Extract the [X, Y] coordinate from the center of the cell holding the provided text.  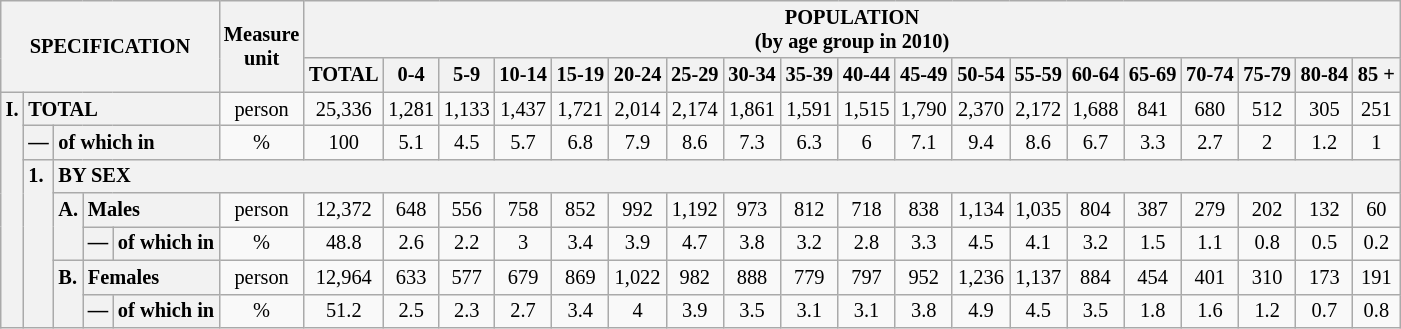
838 [924, 210]
556 [467, 210]
869 [580, 277]
1,790 [924, 109]
6.7 [1096, 142]
A. [68, 226]
2.6 [411, 243]
1,721 [580, 109]
718 [866, 210]
POPULATION (by age group in 2010) [852, 29]
3 [522, 243]
1,134 [980, 210]
884 [1096, 277]
80-84 [1324, 75]
1,192 [694, 210]
173 [1324, 277]
60 [1376, 210]
202 [1268, 210]
758 [522, 210]
20-24 [638, 75]
BY SEX [727, 176]
305 [1324, 109]
952 [924, 277]
5.1 [411, 142]
6.8 [580, 142]
1,035 [1038, 210]
1,861 [752, 109]
852 [580, 210]
10-14 [522, 75]
1,236 [980, 277]
132 [1324, 210]
85 + [1376, 75]
841 [1152, 109]
4.9 [980, 311]
55-59 [1038, 75]
45-49 [924, 75]
982 [694, 277]
5.7 [522, 142]
512 [1268, 109]
70-74 [1210, 75]
4 [638, 311]
2 [1268, 142]
7.3 [752, 142]
1,688 [1096, 109]
12,372 [344, 210]
1,591 [810, 109]
2,370 [980, 109]
2.5 [411, 311]
1,133 [467, 109]
2,172 [1038, 109]
4.1 [1038, 243]
401 [1210, 277]
1,022 [638, 277]
15-19 [580, 75]
25,336 [344, 109]
973 [752, 210]
B. [68, 294]
9.4 [980, 142]
25-29 [694, 75]
60-64 [1096, 75]
5-9 [467, 75]
387 [1152, 210]
251 [1376, 109]
4.7 [694, 243]
1.6 [1210, 311]
50-54 [980, 75]
1,137 [1038, 277]
1,437 [522, 109]
0-4 [411, 75]
51.2 [344, 311]
7.9 [638, 142]
454 [1152, 277]
75-79 [1268, 75]
0.5 [1324, 243]
679 [522, 277]
1.8 [1152, 311]
Measure unit [262, 46]
40-44 [866, 75]
65-69 [1152, 75]
191 [1376, 277]
1,281 [411, 109]
279 [1210, 210]
2,014 [638, 109]
680 [1210, 109]
804 [1096, 210]
648 [411, 210]
888 [752, 277]
1.5 [1152, 243]
Females [151, 277]
992 [638, 210]
2.8 [866, 243]
0.2 [1376, 243]
797 [866, 277]
2,174 [694, 109]
6 [866, 142]
1. [38, 243]
812 [810, 210]
779 [810, 277]
633 [411, 277]
7.1 [924, 142]
30-34 [752, 75]
0.7 [1324, 311]
577 [467, 277]
48.8 [344, 243]
2.3 [467, 311]
I. [12, 210]
100 [344, 142]
1,515 [866, 109]
Males [151, 210]
310 [1268, 277]
1 [1376, 142]
6.3 [810, 142]
1.1 [1210, 243]
2.2 [467, 243]
12,964 [344, 277]
SPECIFICATION [110, 46]
35-39 [810, 75]
